Identify which cell holds the provided text, then report its (x, y) central coordinate. 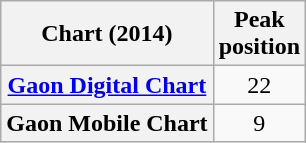
22 (259, 85)
Gaon Mobile Chart (107, 123)
9 (259, 123)
Peakposition (259, 34)
Chart (2014) (107, 34)
Gaon Digital Chart (107, 85)
